Scan for the cell matching the given text and deliver its (X, Y) coordinate at center. 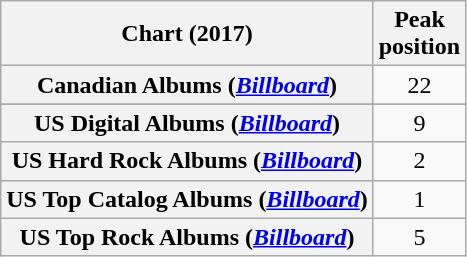
US Top Rock Albums (Billboard) (187, 237)
22 (419, 85)
2 (419, 161)
Peakposition (419, 34)
9 (419, 123)
US Hard Rock Albums (Billboard) (187, 161)
1 (419, 199)
Canadian Albums (Billboard) (187, 85)
Chart (2017) (187, 34)
US Digital Albums (Billboard) (187, 123)
5 (419, 237)
US Top Catalog Albums (Billboard) (187, 199)
